Search for the cell housing the specified text and yield its (X, Y) center coordinate. 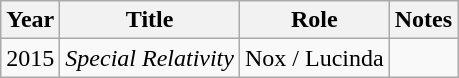
Special Relativity (150, 58)
2015 (30, 58)
Notes (423, 20)
Role (314, 20)
Title (150, 20)
Year (30, 20)
Nox / Lucinda (314, 58)
